Identify which cell holds the provided text, then report its [X, Y] central coordinate. 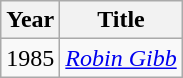
1985 [30, 58]
Robin Gibb [121, 58]
Year [30, 20]
Title [121, 20]
